Determine the (X, Y) coordinate at the center of the cell enclosing the given text.  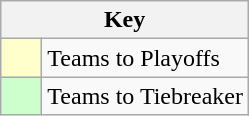
Key (125, 20)
Teams to Tiebreaker (146, 96)
Teams to Playoffs (146, 58)
